Find where the given text appears and provide that cell's center as [x, y] coordinate. 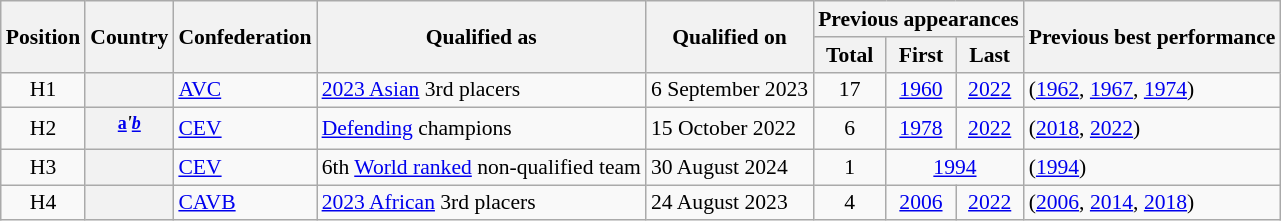
6 [850, 128]
1978 [920, 128]
AVC [244, 90]
1994 [954, 167]
Last [990, 55]
1 [850, 167]
6th World ranked non-qualified team [482, 167]
Previous best performance [1152, 36]
(2018, 2022) [1152, 128]
(2006, 2014, 2018) [1152, 203]
6 September 2023 [730, 90]
(1994) [1152, 167]
2006 [920, 203]
Total [850, 55]
First [920, 55]
(1962, 1967, 1974) [1152, 90]
2023 African 3rd placers [482, 203]
Confederation [244, 36]
2023 Asian 3rd placers [482, 90]
H3 [43, 167]
4 [850, 203]
H4 [43, 203]
a'b [129, 128]
24 August 2023 [730, 203]
30 August 2024 [730, 167]
CAVB [244, 203]
Qualified on [730, 36]
Previous appearances [918, 19]
H1 [43, 90]
H2 [43, 128]
15 October 2022 [730, 128]
Country [129, 36]
Qualified as [482, 36]
Defending champions [482, 128]
1960 [920, 90]
Position [43, 36]
17 [850, 90]
